Provide the (X, Y) coordinate of the cell's center where the given text is located.  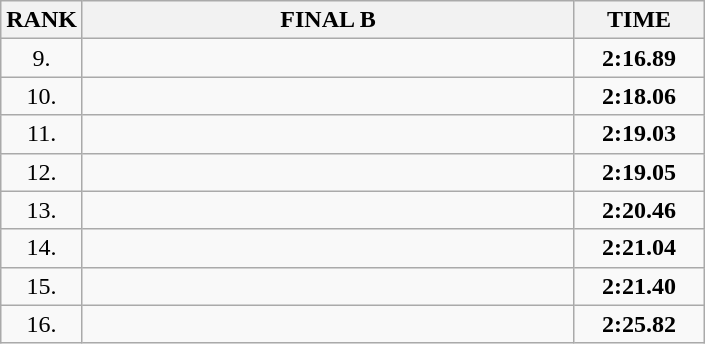
2:21.04 (640, 248)
2:19.05 (640, 172)
RANK (42, 20)
2:16.89 (640, 58)
16. (42, 324)
9. (42, 58)
11. (42, 134)
TIME (640, 20)
2:20.46 (640, 210)
2:19.03 (640, 134)
15. (42, 286)
2:18.06 (640, 96)
13. (42, 210)
10. (42, 96)
FINAL B (328, 20)
14. (42, 248)
2:25.82 (640, 324)
12. (42, 172)
2:21.40 (640, 286)
